Scan for the cell matching the given text and deliver its (X, Y) coordinate at center. 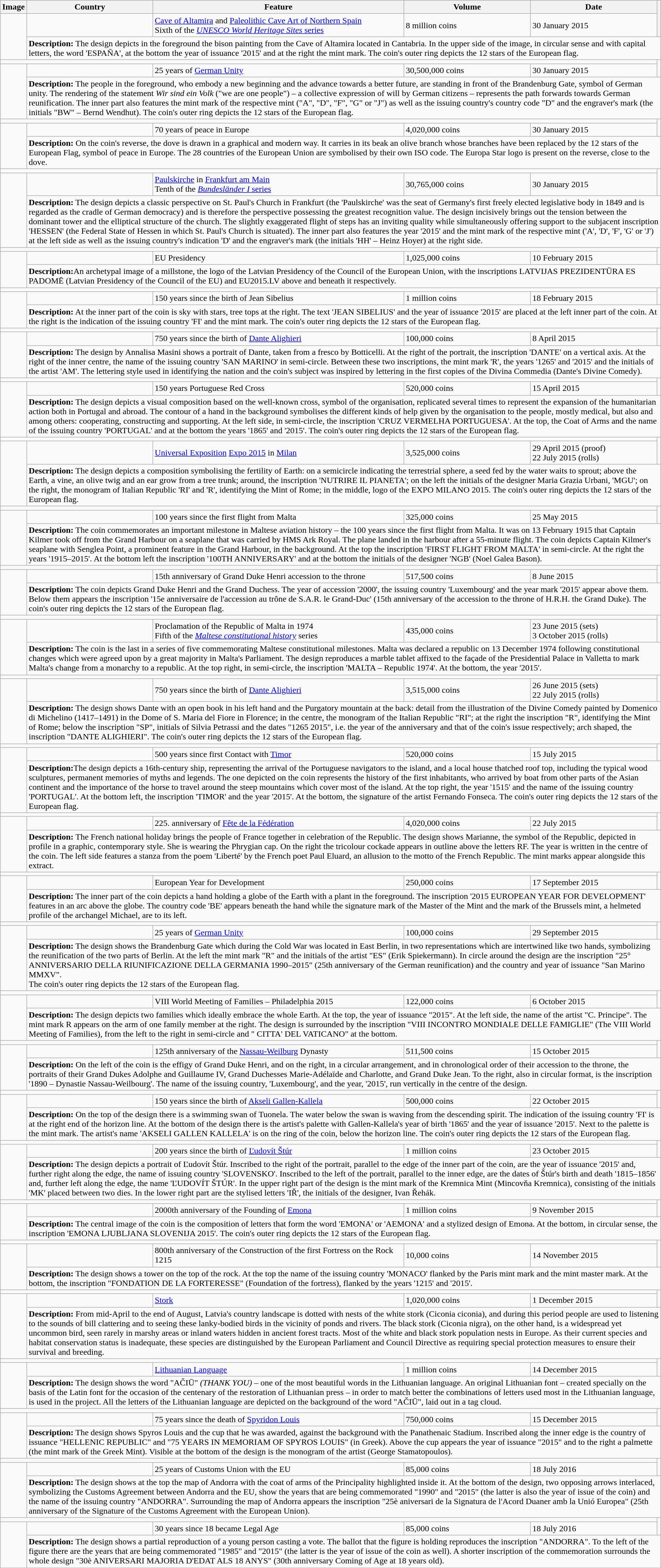
70 years of peace in Europe (278, 130)
9 November 2015 (594, 1210)
26 June 2015 (sets)22 July 2015 (rolls) (594, 690)
8 million coins (467, 25)
15 July 2015 (594, 754)
VIII World Meeting of Families – Philadelphia 2015 (278, 1001)
1,025,000 coins (467, 258)
1 December 2015 (594, 1300)
Universal Exposition Expo 2015 in Milan (278, 453)
Paulskirche in Frankfurt am MainTenth of the Bundesländer I series (278, 184)
3,515,000 coins (467, 690)
150 years since the birth of Akseli Gallen-Kallela (278, 1101)
23 October 2015 (594, 1151)
511,500 coins (467, 1051)
Stork (278, 1300)
15th anniversary of Grand Duke Henri accession to the throne (278, 576)
30,500,000 coins (467, 70)
435,000 coins (467, 631)
100 years since the first flight from Malta (278, 517)
15 October 2015 (594, 1051)
225. anniversary of Fête de la Fédération (278, 823)
250,000 coins (467, 883)
3,525,000 coins (467, 453)
Lithuanian Language (278, 1369)
200 years since the birth of Ľudovít Štúr (278, 1151)
517,500 coins (467, 576)
29 April 2015 (proof)22 July 2015 (rolls) (594, 453)
500 years since first Contact with Timor (278, 754)
25 years of Customs Union with the EU (278, 1469)
14 December 2015 (594, 1369)
1,020,000 coins (467, 1300)
Volume (467, 7)
Date (594, 7)
150 years since the birth of Jean Sibelius (278, 298)
122,000 coins (467, 1001)
22 October 2015 (594, 1101)
15 April 2015 (594, 388)
30,765,000 coins (467, 184)
8 April 2015 (594, 339)
Image (13, 7)
23 June 2015 (sets)3 October 2015 (rolls) (594, 631)
European Year for Development (278, 883)
15 December 2015 (594, 1419)
750,000 coins (467, 1419)
22 July 2015 (594, 823)
Proclamation of the Republic of Malta in 1974Fifth of the Maltese constitutional history series (278, 631)
29 September 2015 (594, 932)
150 years Portuguese Red Cross (278, 388)
Cave of Altamira and Paleolithic Cave Art of Northern SpainSixth of the UNESCO World Heritage Sites series (278, 25)
25 May 2015 (594, 517)
800th anniversary of the Construction of the first Fortress on the Rock 1215 (278, 1256)
Country (90, 7)
EU Presidency (278, 258)
10,000 coins (467, 1256)
2000th anniversary of the Founding of Emona (278, 1210)
6 October 2015 (594, 1001)
Feature (278, 7)
500,000 coins (467, 1101)
17 September 2015 (594, 883)
30 years since 18 became Legal Age (278, 1528)
18 February 2015 (594, 298)
325,000 coins (467, 517)
75 years since the death of Spyridon Louis (278, 1419)
125th anniversary of the Nassau-Weilburg Dynasty (278, 1051)
10 February 2015 (594, 258)
8 June 2015 (594, 576)
14 November 2015 (594, 1256)
